Search for the cell housing the specified text and yield its [x, y] center coordinate. 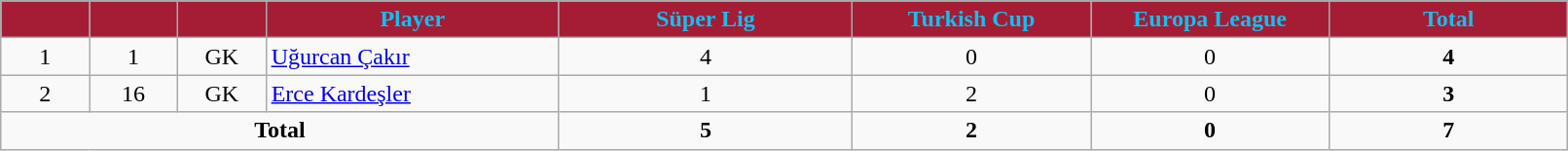
3 [1448, 94]
Turkish Cup [971, 19]
5 [705, 131]
Player [413, 19]
16 [134, 94]
7 [1448, 131]
Uğurcan Çakır [413, 57]
Europa League [1211, 19]
Erce Kardeşler [413, 94]
Süper Lig [705, 19]
